Scan for the cell matching the given text and deliver its (X, Y) coordinate at center. 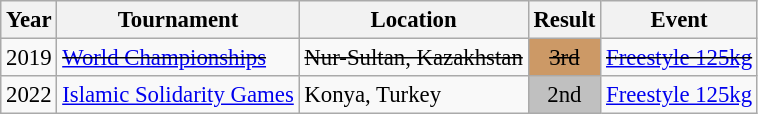
Konya, Turkey (414, 95)
Result (564, 20)
Tournament (178, 20)
3rd (564, 58)
World Championships (178, 58)
2nd (564, 95)
Nur-Sultan, Kazakhstan (414, 58)
Location (414, 20)
Islamic Solidarity Games (178, 95)
2022 (29, 95)
Event (680, 20)
Year (29, 20)
2019 (29, 58)
